Pinpoint the cell where the given text exists, returning its [X, Y] midpoint coordinate. 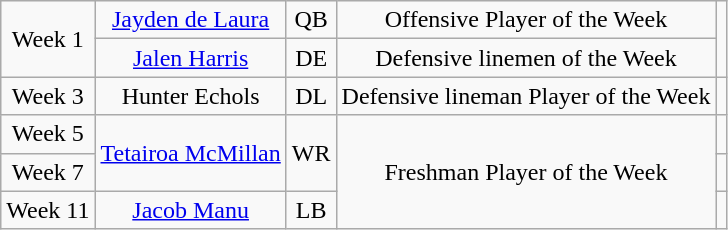
Defensive linemen of the Week [526, 58]
QB [311, 20]
Week 11 [48, 210]
Week 7 [48, 172]
Week 1 [48, 39]
Freshman Player of the Week [526, 172]
WR [311, 153]
Tetairoa McMillan [190, 153]
DE [311, 58]
Defensive lineman Player of the Week [526, 96]
Hunter Echols [190, 96]
Week 5 [48, 134]
Jacob Manu [190, 210]
Jayden de Laura [190, 20]
Jalen Harris [190, 58]
LB [311, 210]
Offensive Player of the Week [526, 20]
Week 3 [48, 96]
DL [311, 96]
